Locate the cell with the specified text and output its (X, Y) center coordinate. 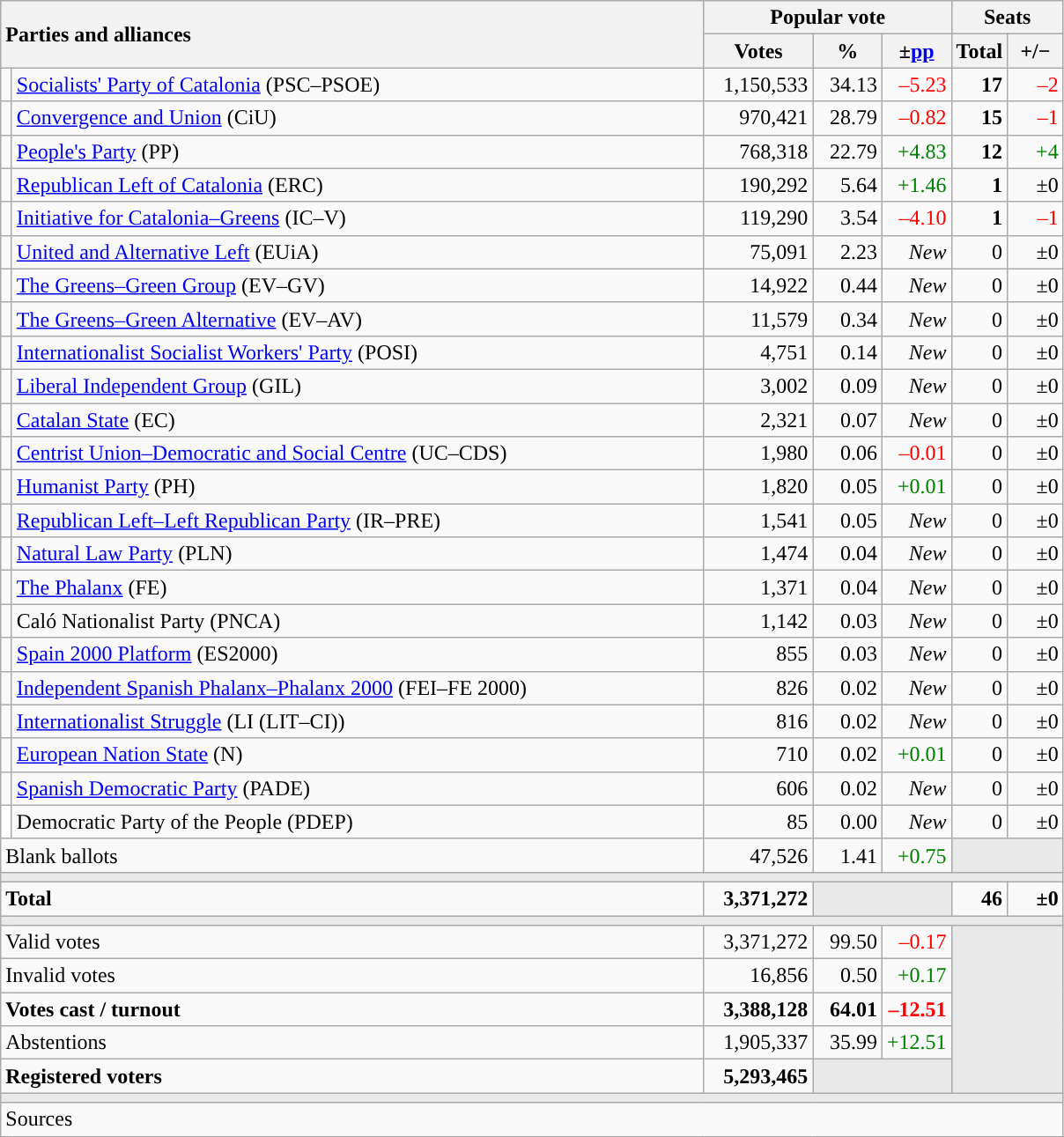
826 (758, 688)
5,293,465 (758, 1076)
12 (979, 151)
+/− (1036, 51)
99.50 (847, 942)
Catalan State (EC) (358, 420)
Humanist Party (PH) (358, 487)
Sources (532, 1119)
Blank ballots (352, 855)
Parties and alliances (352, 34)
64.01 (847, 1009)
Abstentions (352, 1043)
Initiative for Catalonia–Greens (IC–V) (358, 218)
Natural Law Party (PLN) (358, 554)
+1.46 (916, 185)
Votes (758, 51)
Spanish Democratic Party (PADE) (358, 788)
1,820 (758, 487)
Republican Left–Left Republican Party (IR–PRE) (358, 521)
0.09 (847, 386)
0.14 (847, 352)
16,856 (758, 976)
–4.10 (916, 218)
Spain 2000 Platform (ES2000) (358, 654)
Liberal Independent Group (GIL) (358, 386)
Democratic Party of the People (PDEP) (358, 822)
0.34 (847, 319)
People's Party (PP) (358, 151)
Socialists' Party of Catalonia (PSC–PSOE) (358, 85)
+12.51 (916, 1043)
1,474 (758, 554)
% (847, 51)
190,292 (758, 185)
±pp (916, 51)
3,002 (758, 386)
United and Alternative Left (EUiA) (358, 252)
Republican Left of Catalonia (ERC) (358, 185)
17 (979, 85)
1,905,337 (758, 1043)
Independent Spanish Phalanx–Phalanx 2000 (FEI–FE 2000) (358, 688)
–12.51 (916, 1009)
855 (758, 654)
Caló Nationalist Party (PNCA) (358, 621)
Votes cast / turnout (352, 1009)
46 (979, 898)
1,541 (758, 521)
Convergence and Union (CiU) (358, 118)
4,751 (758, 352)
5.64 (847, 185)
–5.23 (916, 85)
–2 (1036, 85)
85 (758, 822)
+0.75 (916, 855)
768,318 (758, 151)
Centrist Union–Democratic and Social Centre (UC–CDS) (358, 454)
0.06 (847, 454)
1,371 (758, 587)
Internationalist Socialist Workers' Party (POSI) (358, 352)
1.41 (847, 855)
11,579 (758, 319)
2,321 (758, 420)
Valid votes (352, 942)
Popular vote (828, 18)
15 (979, 118)
47,526 (758, 855)
+4 (1036, 151)
3.54 (847, 218)
Registered voters (352, 1076)
970,421 (758, 118)
European Nation State (N) (358, 755)
The Phalanx (FE) (358, 587)
0.07 (847, 420)
710 (758, 755)
816 (758, 721)
3,388,128 (758, 1009)
+4.83 (916, 151)
119,290 (758, 218)
1,142 (758, 621)
The Greens–Green Alternative (EV–AV) (358, 319)
+0.17 (916, 976)
–0.82 (916, 118)
34.13 (847, 85)
–0.01 (916, 454)
75,091 (758, 252)
0.00 (847, 822)
Invalid votes (352, 976)
1,980 (758, 454)
22.79 (847, 151)
606 (758, 788)
Seats (1008, 18)
The Greens–Green Group (EV–GV) (358, 285)
14,922 (758, 285)
0.50 (847, 976)
35.99 (847, 1043)
0.44 (847, 285)
1,150,533 (758, 85)
2.23 (847, 252)
–0.17 (916, 942)
28.79 (847, 118)
Internationalist Struggle (LI (LIT–CI)) (358, 721)
